From the cell containing the given text, extract its center point as [x, y] coordinate. 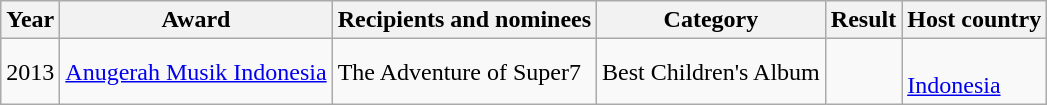
Host country [974, 20]
Best Children's Album [712, 72]
2013 [30, 72]
The Adventure of Super7 [464, 72]
Category [712, 20]
Indonesia [974, 72]
Year [30, 20]
Result [863, 20]
Recipients and nominees [464, 20]
Anugerah Musik Indonesia [196, 72]
Award [196, 20]
